Scan for the cell matching the given text and deliver its (X, Y) coordinate at center. 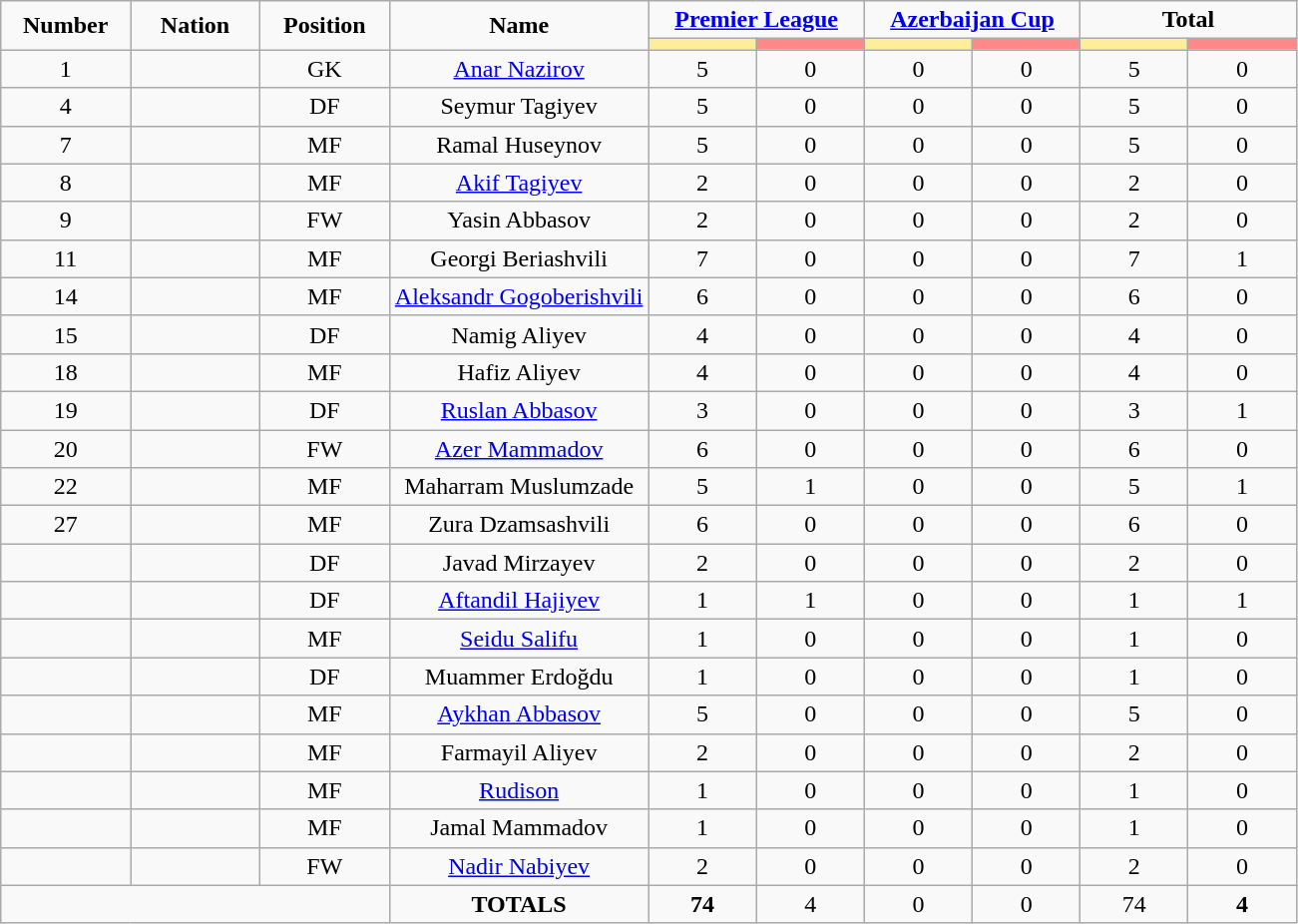
8 (66, 183)
Zura Dzamsashvili (519, 525)
Total (1188, 20)
Aftandil Hajiyev (519, 601)
27 (66, 525)
Azerbaijan Cup (972, 20)
20 (66, 448)
9 (66, 221)
Hafiz Aliyev (519, 372)
Position (324, 26)
15 (66, 334)
Name (519, 26)
Akif Tagiyev (519, 183)
Ruslan Abbasov (519, 410)
Javad Mirzayev (519, 563)
Anar Nazirov (519, 69)
Ramal Huseynov (519, 145)
TOTALS (519, 904)
Nation (196, 26)
Aleksandr Gogoberishvili (519, 296)
Jamal Mammadov (519, 828)
22 (66, 487)
Muammer Erdoğdu (519, 677)
18 (66, 372)
Aykhan Abbasov (519, 714)
GK (324, 69)
Farmayil Aliyev (519, 752)
14 (66, 296)
Georgi Beriashvili (519, 258)
Yasin Abbasov (519, 221)
Premier League (756, 20)
Seidu Salifu (519, 639)
Azer Mammadov (519, 448)
Seymur Tagiyev (519, 107)
Rudison (519, 790)
Maharram Muslumzade (519, 487)
Nadir Nabiyev (519, 866)
Number (66, 26)
Namig Aliyev (519, 334)
11 (66, 258)
19 (66, 410)
